Pinpoint the cell where the given text exists, returning its (x, y) midpoint coordinate. 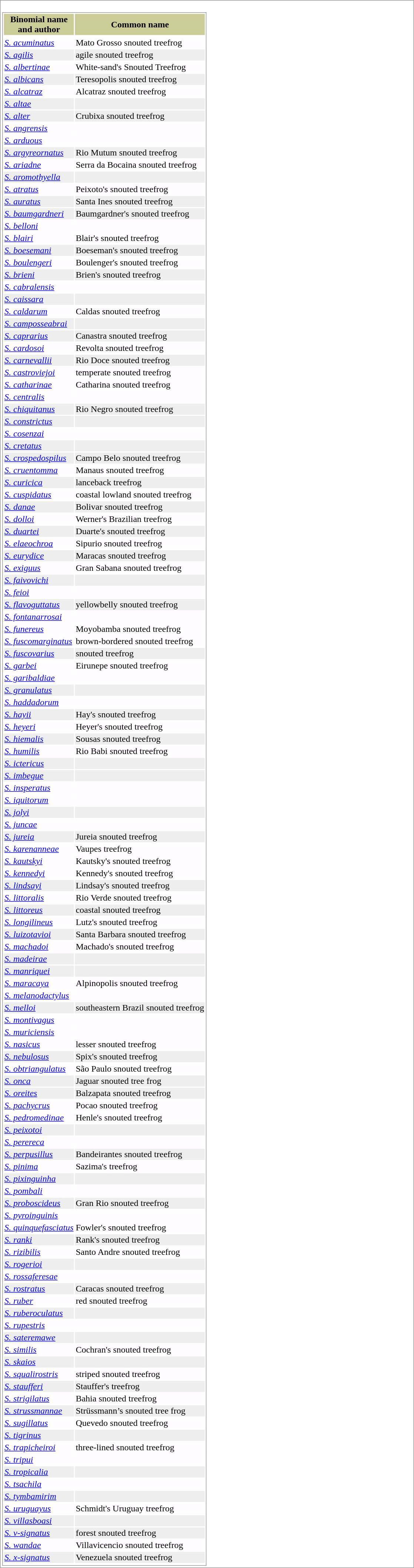
Duarte's snouted treefrog (140, 531)
S. strussmannae (39, 1411)
Heyer's snouted treefrog (140, 727)
S. caissara (39, 299)
Santa Ines snouted treefrog (140, 202)
Werner's Brazilian treefrog (140, 519)
coastal lowland snouted treefrog (140, 495)
S. longilineus (39, 922)
S. rossaferesae (39, 1277)
S. danae (39, 507)
S. carnevallii (39, 360)
coastal snouted treefrog (140, 910)
S. littoralis (39, 898)
S. jureia (39, 837)
S. strigilatus (39, 1399)
Rio Doce snouted treefrog (140, 360)
S. altae (39, 104)
S. constrictus (39, 422)
Eirunepe snouted treefrog (140, 666)
S. maracaya (39, 984)
S. rostratus (39, 1289)
S. humilis (39, 751)
Gran Rio snouted treefrog (140, 1203)
Quevedo snouted treefrog (140, 1423)
S. muriciensis (39, 1032)
S. perpusillus (39, 1155)
S. staufferi (39, 1386)
S. ranki (39, 1240)
southeastern Brazil snouted treefrog (140, 1008)
S. hayii (39, 715)
Machado's snouted treefrog (140, 947)
Strüssmann’s snouted tree frog (140, 1411)
Spix's snouted treefrog (140, 1057)
S. montivagus (39, 1020)
Stauffer's treefrog (140, 1386)
S. tropicalia (39, 1472)
lesser snouted treefrog (140, 1044)
S. camposseabrai (39, 324)
S. faivovichi (39, 580)
S. proboscideus (39, 1203)
S. v-signatus (39, 1533)
S. alter (39, 116)
Rio Negro snouted treefrog (140, 409)
Vaupes treefrog (140, 849)
Revolta snouted treefrog (140, 348)
S. tsachila (39, 1484)
S. brieni (39, 275)
S. curicica (39, 482)
Moyobamba snouted treefrog (140, 629)
snouted treefrog (140, 653)
S. villasboasi (39, 1521)
S. arduous (39, 140)
White-sand's Snouted Treefrog (140, 67)
Canastra snouted treefrog (140, 336)
S. perereca (39, 1142)
Rio Babi snouted treefrog (140, 751)
Alpinopolis snouted treefrog (140, 984)
S. castroviejoi (39, 373)
Catharina snouted treefrog (140, 385)
striped snouted treefrog (140, 1374)
S. madeirae (39, 959)
S. atratus (39, 189)
S. melloi (39, 1008)
S. insperatus (39, 788)
forest snouted treefrog (140, 1533)
Baumgardner's snouted treefrog (140, 214)
S. oreites (39, 1093)
S. quinquefasciatus (39, 1228)
S. fuscovarius (39, 653)
S. aromothyella (39, 177)
S. albertinae (39, 67)
S. eurydice (39, 556)
Gran Sabana snouted treefrog (140, 568)
S. agilis (39, 55)
S. boesemani (39, 251)
Boulenger's snouted treefrog (140, 262)
S. cuspidatus (39, 495)
S. obtriangulatus (39, 1069)
Alcatraz snouted treefrog (140, 91)
Brien's snouted treefrog (140, 275)
S. crospedospilus (39, 458)
S. kautskyi (39, 861)
Manaus snouted treefrog (140, 470)
S. nasicus (39, 1044)
Rank's snouted treefrog (140, 1240)
S. littoreus (39, 910)
S. ruberoculatus (39, 1313)
S. albicans (39, 80)
S. exiguus (39, 568)
Sazima's treefrog (140, 1166)
three-lined snouted treefrog (140, 1448)
S. pombali (39, 1191)
S. rogerioi (39, 1264)
S. boulengeri (39, 262)
Jureia snouted treefrog (140, 837)
Binomial name and author (39, 24)
Boeseman's snouted treefrog (140, 251)
S. ruber (39, 1301)
S. wandae (39, 1545)
Kautsky's snouted treefrog (140, 861)
S. sateremawe (39, 1337)
Hay's snouted treefrog (140, 715)
S. lindsayi (39, 886)
S. ictericus (39, 764)
Schmidt's Uruguay treefrog (140, 1508)
S. auratus (39, 202)
Maracas snouted treefrog (140, 556)
S. pyroinguinis (39, 1215)
Kennedy's snouted treefrog (140, 873)
Serra da Bocaina snouted treefrog (140, 165)
S. chiquitanus (39, 409)
Bolivar snouted treefrog (140, 507)
S. sugillatus (39, 1423)
Teresopolis snouted treefrog (140, 80)
Rio Mutum snouted treefrog (140, 153)
S. pinima (39, 1166)
Campo Belo snouted treefrog (140, 458)
S. pachycrus (39, 1106)
S. catharinae (39, 385)
Balzapata snouted treefrog (140, 1093)
S. belloni (39, 226)
S. hiemalis (39, 739)
S. onca (39, 1081)
S. cruentomma (39, 470)
S. rizibilis (39, 1252)
S. pedromedinae (39, 1118)
Mato Grosso snouted treefrog (140, 43)
S. trapicheiroi (39, 1448)
lanceback treefrog (140, 482)
agile snouted treefrog (140, 55)
S. garbei (39, 666)
S. angrensis (39, 128)
S. haddadorum (39, 702)
red snouted treefrog (140, 1301)
S. caldarum (39, 311)
S. jolyi (39, 813)
S. alcatraz (39, 91)
São Paulo snouted treefrog (140, 1069)
Jaguar snouted tree frog (140, 1081)
Pocao snouted treefrog (140, 1106)
Henle's snouted treefrog (140, 1118)
S. tigrinus (39, 1435)
S. cardosoi (39, 348)
Blair's snouted treefrog (140, 238)
S. cosenzai (39, 433)
Common name (140, 24)
S. baumgardneri (39, 214)
S. cretatus (39, 446)
S. flavoguttatus (39, 604)
S. kennedyi (39, 873)
Crubixa snouted treefrog (140, 116)
Rio Verde snouted treefrog (140, 898)
Bandeirantes snouted treefrog (140, 1155)
S. rupestris (39, 1326)
S. karenanneae (39, 849)
Lindsay's snouted treefrog (140, 886)
S. juncae (39, 824)
S. uruguayus (39, 1508)
S. cabralensis (39, 287)
S. tripui (39, 1460)
S. luizotavioi (39, 935)
S. x-signatus (39, 1557)
S. tymbamirim (39, 1497)
Lutz's snouted treefrog (140, 922)
S. pixinguinha (39, 1179)
Villavicencio snouted treefrog (140, 1545)
S. iquitorum (39, 800)
S. garibaldiae (39, 678)
S. similis (39, 1350)
S. manriquei (39, 971)
Fowler's snouted treefrog (140, 1228)
S. funereus (39, 629)
Bahia snouted treefrog (140, 1399)
Venezuela snouted treefrog (140, 1557)
Santo Andre snouted treefrog (140, 1252)
S. feioi (39, 593)
Cochran's snouted treefrog (140, 1350)
S. dolloi (39, 519)
Santa Barbara snouted treefrog (140, 935)
S. centralis (39, 397)
S. heyeri (39, 727)
S. fontanarrosai (39, 617)
S. fuscomarginatus (39, 641)
S. caprarius (39, 336)
brown-bordered snouted treefrog (140, 641)
Sousas snouted treefrog (140, 739)
S. argyreornatus (39, 153)
temperate snouted treefrog (140, 373)
S. elaeochroa (39, 544)
S. ariadne (39, 165)
S. peixotoi (39, 1130)
S. nebulosus (39, 1057)
Sipurio snouted treefrog (140, 544)
Caldas snouted treefrog (140, 311)
Peixoto's snouted treefrog (140, 189)
S. squalirostris (39, 1374)
S. acuminatus (39, 43)
S. blairi (39, 238)
S. duartei (39, 531)
S. skaios (39, 1362)
S. machadoi (39, 947)
yellowbelly snouted treefrog (140, 604)
Caracas snouted treefrog (140, 1289)
S. imbegue (39, 775)
S. granulatus (39, 690)
S. melanodactylus (39, 995)
